Scan for the cell matching the given text and deliver its (x, y) coordinate at center. 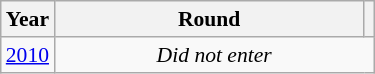
2010 (28, 55)
Round (209, 19)
Year (28, 19)
Did not enter (214, 55)
